Determine the (X, Y) coordinate at the center of the cell enclosing the given text.  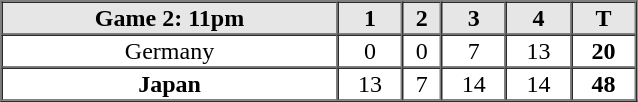
T (604, 18)
4 (538, 18)
48 (604, 84)
1 (370, 18)
Game 2: 11pm (170, 18)
Germany (170, 50)
2 (422, 18)
Japan (170, 84)
20 (604, 50)
3 (474, 18)
